For the text-containing cell, return its midpoint in [x, y] coordinate format. 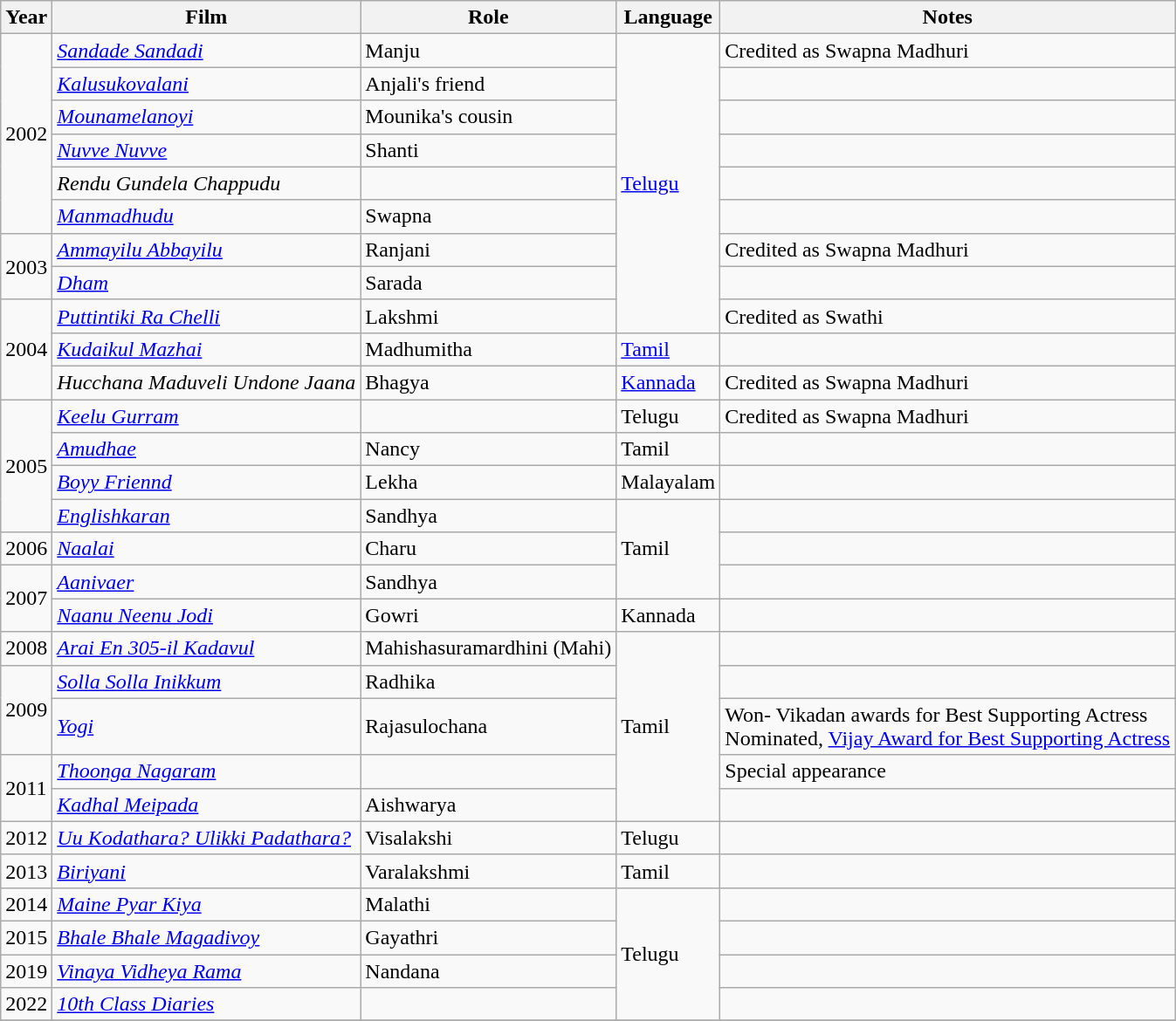
2006 [26, 549]
2005 [26, 466]
Year [26, 17]
2022 [26, 1004]
2007 [26, 599]
Varalakshmi [489, 871]
2014 [26, 904]
2009 [26, 710]
2013 [26, 871]
Thoonga Nagaram [206, 771]
Language [669, 17]
Hucchana Maduveli Undone Jaana [206, 382]
2008 [26, 648]
Film [206, 17]
Sarada [489, 283]
Notes [948, 17]
Credited as Swathi [948, 316]
2002 [26, 134]
Arai En 305-il Kadavul [206, 648]
Nandana [489, 971]
Ranjani [489, 250]
Boyy Friennd [206, 483]
Rendu Gundela Chappudu [206, 183]
Malathi [489, 904]
Bhale Bhale Magadivoy [206, 937]
Keelu Gurram [206, 416]
Madhumitha [489, 349]
Lakshmi [489, 316]
Kudaikul Mazhai [206, 349]
Aanivaer [206, 582]
2019 [26, 971]
Yogi [206, 726]
2011 [26, 788]
Gayathri [489, 937]
Mounika's cousin [489, 117]
Mounamelanoyi [206, 117]
Naanu Neenu Jodi [206, 615]
Kadhal Meipada [206, 805]
Special appearance [948, 771]
Puttintiki Ra Chelli [206, 316]
Amudhae [206, 449]
Mahishasuramardhini (Mahi) [489, 648]
Englishkaran [206, 516]
Naalai [206, 549]
Visalakshi [489, 838]
Dham [206, 283]
Swapna [489, 216]
Maine Pyar Kiya [206, 904]
Won- Vikadan awards for Best Supporting ActressNominated, Vijay Award for Best Supporting Actress [948, 726]
Shanti [489, 150]
Charu [489, 549]
Aishwarya [489, 805]
Rajasulochana [489, 726]
Uu Kodathara? Ulikki Padathara? [206, 838]
Bhagya [489, 382]
Gowri [489, 615]
Manmadhudu [206, 216]
Solla Solla Inikkum [206, 682]
10th Class Diaries [206, 1004]
Sandade Sandadi [206, 51]
2012 [26, 838]
Biriyani [206, 871]
Nancy [489, 449]
Role [489, 17]
Vinaya Vidheya Rama [206, 971]
Anjali's friend [489, 84]
Radhika [489, 682]
Nuvve Nuvve [206, 150]
2004 [26, 349]
2003 [26, 266]
2015 [26, 937]
Ammayilu Abbayilu [206, 250]
Manju [489, 51]
Kalusukovalani [206, 84]
Malayalam [669, 483]
Lekha [489, 483]
